Extract the [X, Y] coordinate from the center of the cell holding the provided text.  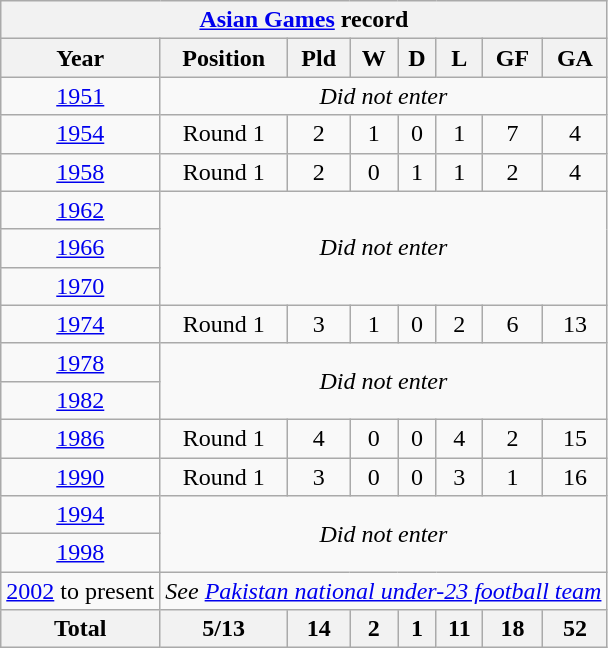
Year [80, 58]
15 [575, 438]
See Pakistan national under-23 football team [384, 591]
1954 [80, 134]
1970 [80, 286]
1966 [80, 248]
GF [512, 58]
1951 [80, 96]
W [374, 58]
GA [575, 58]
2002 to present [80, 591]
1998 [80, 553]
1978 [80, 362]
Pld [319, 58]
18 [512, 629]
1994 [80, 515]
D [418, 58]
1990 [80, 477]
1974 [80, 324]
16 [575, 477]
1982 [80, 400]
Asian Games record [304, 20]
Position [224, 58]
1962 [80, 210]
52 [575, 629]
13 [575, 324]
14 [319, 629]
1958 [80, 172]
6 [512, 324]
11 [459, 629]
1986 [80, 438]
Total [80, 629]
L [459, 58]
5/13 [224, 629]
7 [512, 134]
